Return the [X, Y] coordinate for the center point of the cell that contains the specified text.  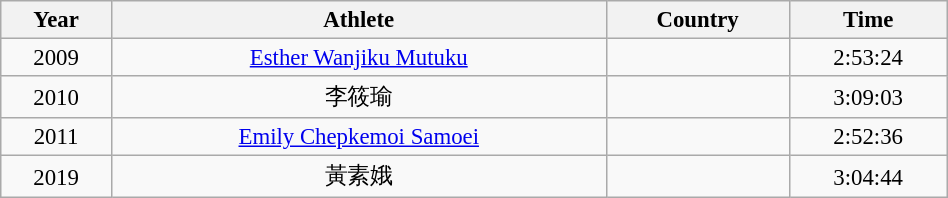
2009 [56, 58]
Country [698, 20]
3:04:44 [868, 177]
2:53:24 [868, 58]
Year [56, 20]
Esther Wanjiku Mutuku [358, 58]
2:52:36 [868, 137]
李筱瑜 [358, 97]
Emily Chepkemoi Samoei [358, 137]
2019 [56, 177]
Time [868, 20]
Athlete [358, 20]
2011 [56, 137]
2010 [56, 97]
黃素娥 [358, 177]
3:09:03 [868, 97]
